Search for the cell housing the specified text and yield its (X, Y) center coordinate. 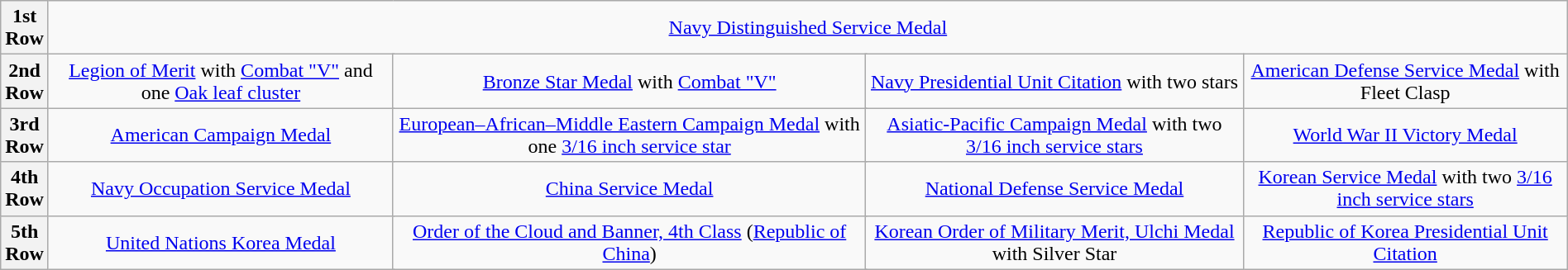
4thRow (25, 188)
Navy Presidential Unit Citation with two stars (1054, 81)
American Campaign Medal (220, 135)
Korean Order of Military Merit, Ulchi Medal with Silver Star (1054, 243)
United Nations Korea Medal (220, 243)
American Defense Service Medal with Fleet Clasp (1405, 81)
1stRow (25, 28)
2ndRow (25, 81)
European–African–Middle Eastern Campaign Medal with one 3/16 inch service star (629, 135)
3rdRow (25, 135)
Korean Service Medal with two 3/16 inch service stars (1405, 188)
World War II Victory Medal (1405, 135)
Order of the Cloud and Banner, 4th Class (Republic of China) (629, 243)
Bronze Star Medal with Combat "V" (629, 81)
Asiatic-Pacific Campaign Medal with two 3/16 inch service stars (1054, 135)
China Service Medal (629, 188)
Republic of Korea Presidential Unit Citation (1405, 243)
National Defense Service Medal (1054, 188)
Legion of Merit with Combat "V" and one Oak leaf cluster (220, 81)
Navy Distinguished Service Medal (807, 28)
Navy Occupation Service Medal (220, 188)
5thRow (25, 243)
